Return (x, y) of the center of cell containing provided text 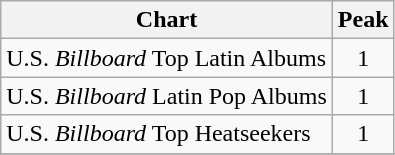
U.S. Billboard Top Heatseekers (167, 134)
U.S. Billboard Top Latin Albums (167, 58)
Chart (167, 20)
Peak (363, 20)
U.S. Billboard Latin Pop Albums (167, 96)
